Pinpoint the cell where the given text exists, returning its (x, y) midpoint coordinate. 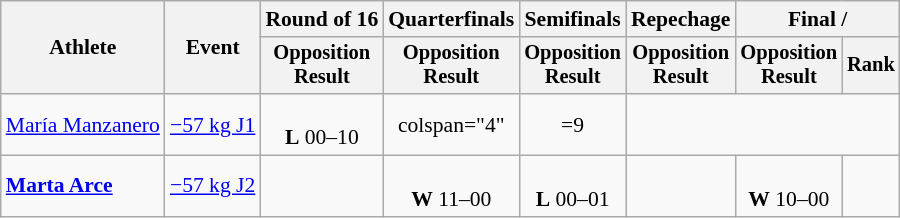
L 00–01 (572, 186)
W 11–00 (451, 186)
Round of 16 (322, 19)
Repechage (681, 19)
Event (212, 48)
−57 kg J2 (212, 186)
−57 kg J1 (212, 124)
colspan="4" (451, 124)
Semifinals (572, 19)
=9 (572, 124)
Rank (871, 66)
L 00–10 (322, 124)
María Manzanero (83, 124)
Quarterfinals (451, 19)
Marta Arce (83, 186)
Athlete (83, 48)
W 10–00 (790, 186)
Final / (818, 19)
